Provide the (x, y) coordinate of the cell's center where the given text is located.  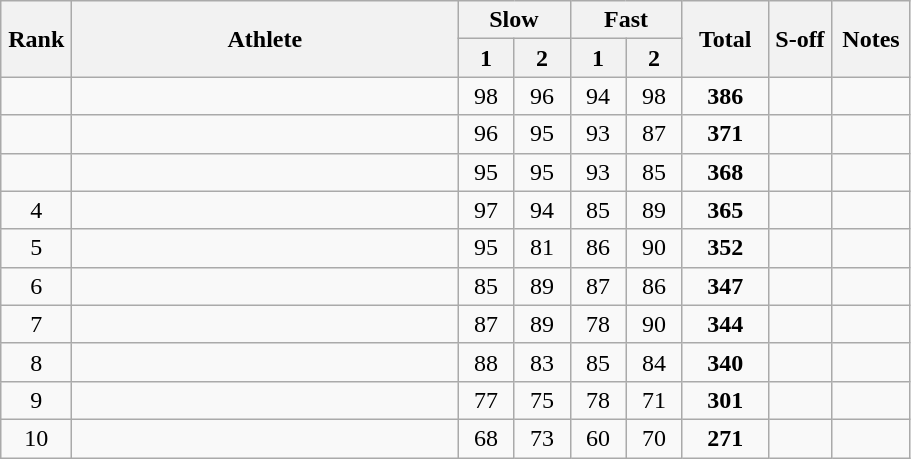
368 (725, 172)
4 (36, 210)
73 (542, 438)
347 (725, 286)
81 (542, 248)
6 (36, 286)
386 (725, 96)
68 (486, 438)
Athlete (265, 39)
Total (725, 39)
9 (36, 400)
7 (36, 324)
70 (654, 438)
88 (486, 362)
10 (36, 438)
77 (486, 400)
Notes (872, 39)
75 (542, 400)
301 (725, 400)
344 (725, 324)
S-off (800, 39)
5 (36, 248)
340 (725, 362)
60 (598, 438)
271 (725, 438)
Rank (36, 39)
8 (36, 362)
71 (654, 400)
84 (654, 362)
352 (725, 248)
83 (542, 362)
97 (486, 210)
365 (725, 210)
Slow (514, 20)
371 (725, 134)
Fast (626, 20)
